Detect which cell encompasses the target text, then output its [X, Y] center coordinate. 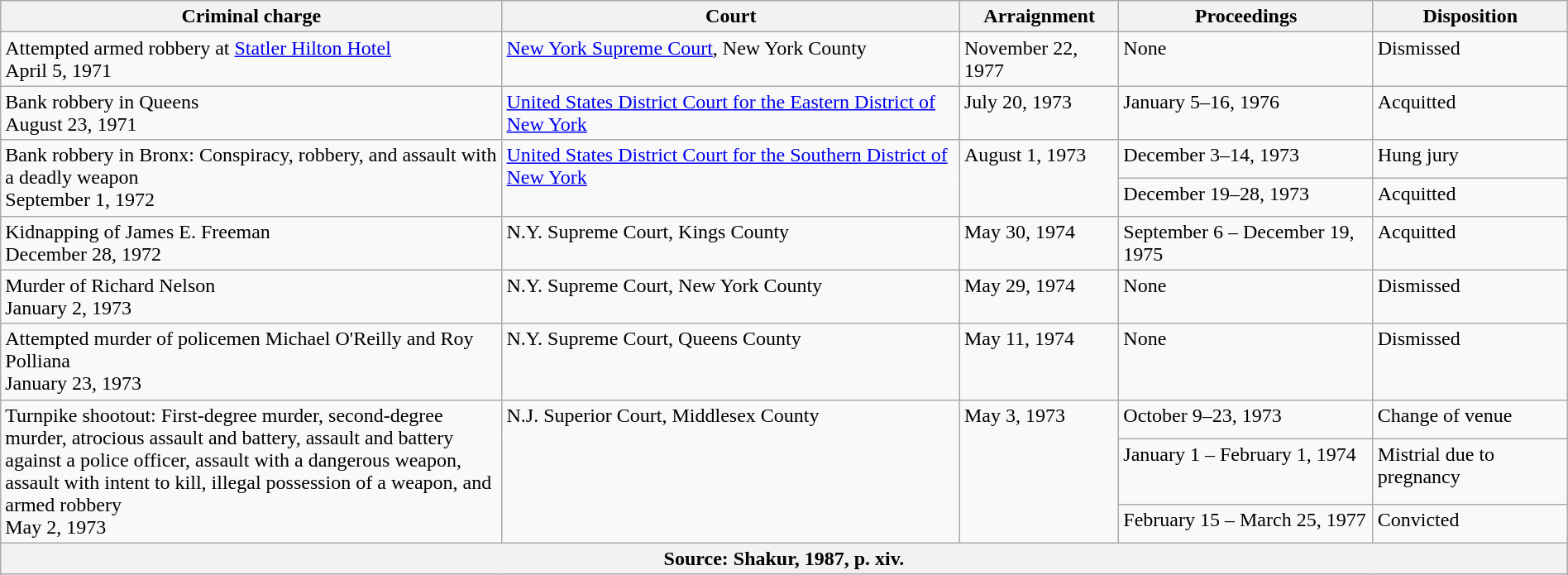
November 22, 1977 [1039, 60]
Court [731, 17]
New York Supreme Court, New York County [731, 60]
Bank robbery in Bronx: Conspiracy, robbery, and assault with a deadly weaponSeptember 1, 1972 [251, 178]
United States District Court for the Eastern District of New York [731, 113]
Attempted armed robbery at Statler Hilton HotelApril 5, 1971 [251, 60]
October 9–23, 1973 [1245, 419]
N.J. Superior Court, Middlesex County [731, 472]
December 19–28, 1973 [1245, 197]
Hung jury [1470, 159]
Source: Shakur, 1987, p. xiv. [784, 558]
Kidnapping of James E. FreemanDecember 28, 1972 [251, 243]
May 3, 1973 [1039, 472]
N.Y. Supreme Court, Queens County [731, 362]
Attempted murder of policemen Michael O'Reilly and Roy PollianaJanuary 23, 1973 [251, 362]
May 29, 1974 [1039, 296]
N.Y. Supreme Court, New York County [731, 296]
Convicted [1470, 525]
December 3–14, 1973 [1245, 159]
January 1 – February 1, 1974 [1245, 472]
January 5–16, 1976 [1245, 113]
February 15 – March 25, 1977 [1245, 525]
Disposition [1470, 17]
United States District Court for the Southern District of New York [731, 178]
Murder of Richard NelsonJanuary 2, 1973 [251, 296]
Bank robbery in QueensAugust 23, 1971 [251, 113]
May 30, 1974 [1039, 243]
N.Y. Supreme Court, Kings County [731, 243]
May 11, 1974 [1039, 362]
Mistrial due to pregnancy [1470, 472]
Criminal charge [251, 17]
August 1, 1973 [1039, 178]
July 20, 1973 [1039, 113]
Arraignment [1039, 17]
Change of venue [1470, 419]
Proceedings [1245, 17]
September 6 – December 19, 1975 [1245, 243]
